Extract the [x, y] coordinate from the center of the cell holding the provided text.  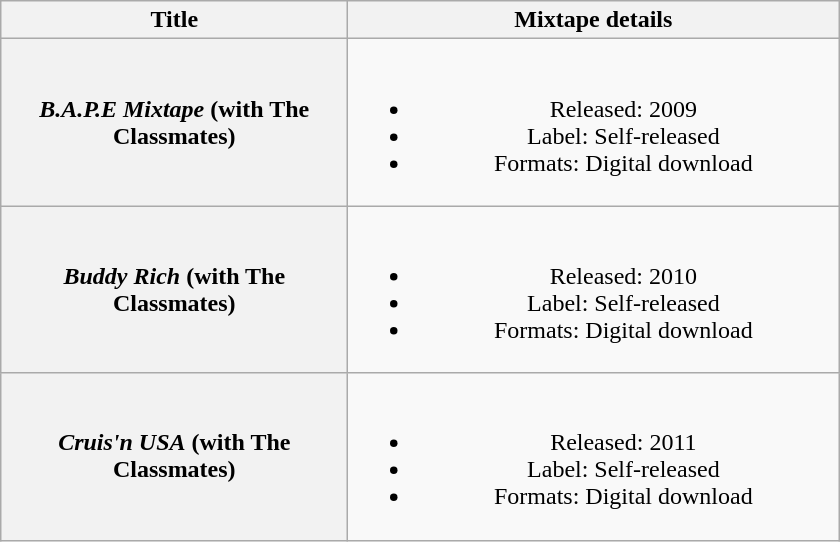
Title [174, 20]
Cruis'n USA (with The Classmates) [174, 456]
Released: 2011Label: Self-releasedFormats: Digital download [594, 456]
Released: 2010Label: Self-releasedFormats: Digital download [594, 290]
Mixtape details [594, 20]
B.A.P.E Mixtape (with The Classmates) [174, 122]
Released: 2009Label: Self-releasedFormats: Digital download [594, 122]
Buddy Rich (with The Classmates) [174, 290]
